Return (x, y) of the center of cell containing provided text 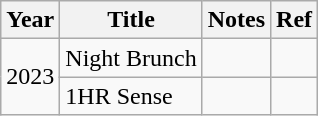
Night Brunch (131, 58)
Year (30, 20)
1HR Sense (131, 96)
Ref (294, 20)
Notes (236, 20)
Title (131, 20)
2023 (30, 77)
